Pinpoint the cell where the given text exists, returning its (X, Y) midpoint coordinate. 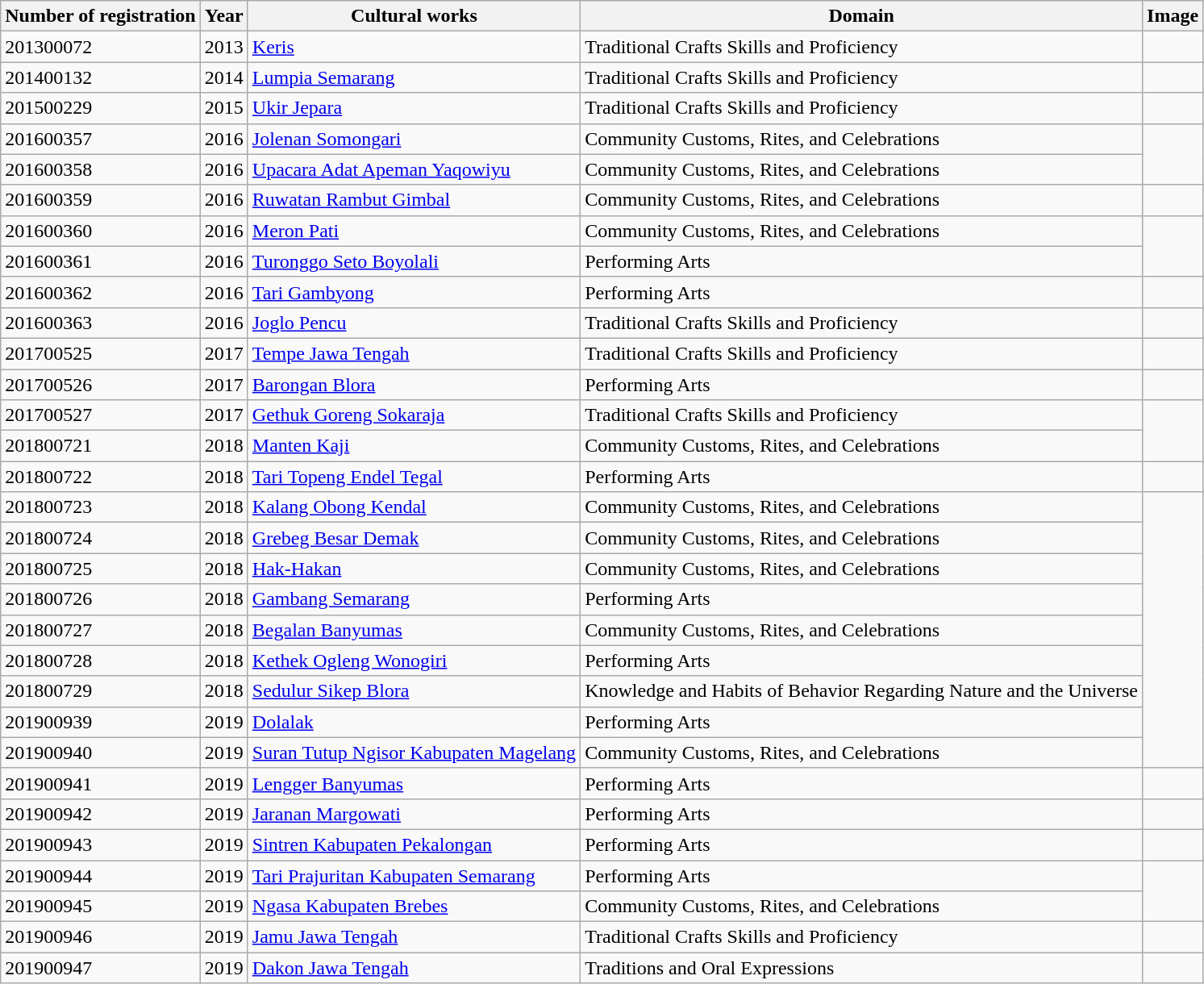
201900940 (100, 753)
201900946 (100, 937)
201900939 (100, 722)
201800723 (100, 507)
Keris (414, 47)
Lumpia Semarang (414, 77)
Tari Gambyong (414, 292)
Ruwatan Rambut Gimbal (414, 200)
201300072 (100, 47)
201700527 (100, 415)
201800727 (100, 630)
Domain (861, 16)
201800725 (100, 569)
201800728 (100, 661)
Jolenan Somongari (414, 139)
201900945 (100, 907)
201900941 (100, 783)
Upacara Adat Apeman Yaqowiyu (414, 169)
201500229 (100, 108)
Tempe Jawa Tengah (414, 353)
201800721 (100, 446)
201700525 (100, 353)
Kalang Obong Kendal (414, 507)
201600361 (100, 261)
2014 (224, 77)
Manten Kaji (414, 446)
201400132 (100, 77)
Knowledge and Habits of Behavior Regarding Nature and the Universe (861, 691)
Ngasa Kabupaten Brebes (414, 907)
2015 (224, 108)
Tari Topeng Endel Tegal (414, 477)
201800724 (100, 538)
201600358 (100, 169)
Tari Prajuritan Kabupaten Semarang (414, 875)
201600362 (100, 292)
201800729 (100, 691)
201900944 (100, 875)
Sedulur Sikep Blora (414, 691)
Suran Tutup Ngisor Kabupaten Magelang (414, 753)
Kethek Ogleng Wonogiri (414, 661)
Dolalak (414, 722)
Cultural works (414, 16)
Lengger Banyumas (414, 783)
Grebeg Besar Demak (414, 538)
Hak-Hakan (414, 569)
Ukir Jepara (414, 108)
2013 (224, 47)
Joglo Pencu (414, 323)
201900943 (100, 844)
Begalan Banyumas (414, 630)
Year (224, 16)
201700526 (100, 385)
201900947 (100, 968)
201800726 (100, 599)
Number of registration (100, 16)
201600360 (100, 231)
Jaranan Margowati (414, 814)
201800722 (100, 477)
Meron Pati (414, 231)
Gethuk Goreng Sokaraja (414, 415)
Gambang Semarang (414, 599)
Turonggo Seto Boyolali (414, 261)
201600359 (100, 200)
201900942 (100, 814)
Barongan Blora (414, 385)
Dakon Jawa Tengah (414, 968)
Sintren Kabupaten Pekalongan (414, 844)
Image (1173, 16)
Jamu Jawa Tengah (414, 937)
201600363 (100, 323)
Traditions and Oral Expressions (861, 968)
201600357 (100, 139)
